Return (x, y) of the center of cell containing provided text 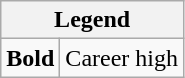
Bold (30, 58)
Career high (122, 58)
Legend (92, 20)
